Locate the cell with the specified text and output its [x, y] center coordinate. 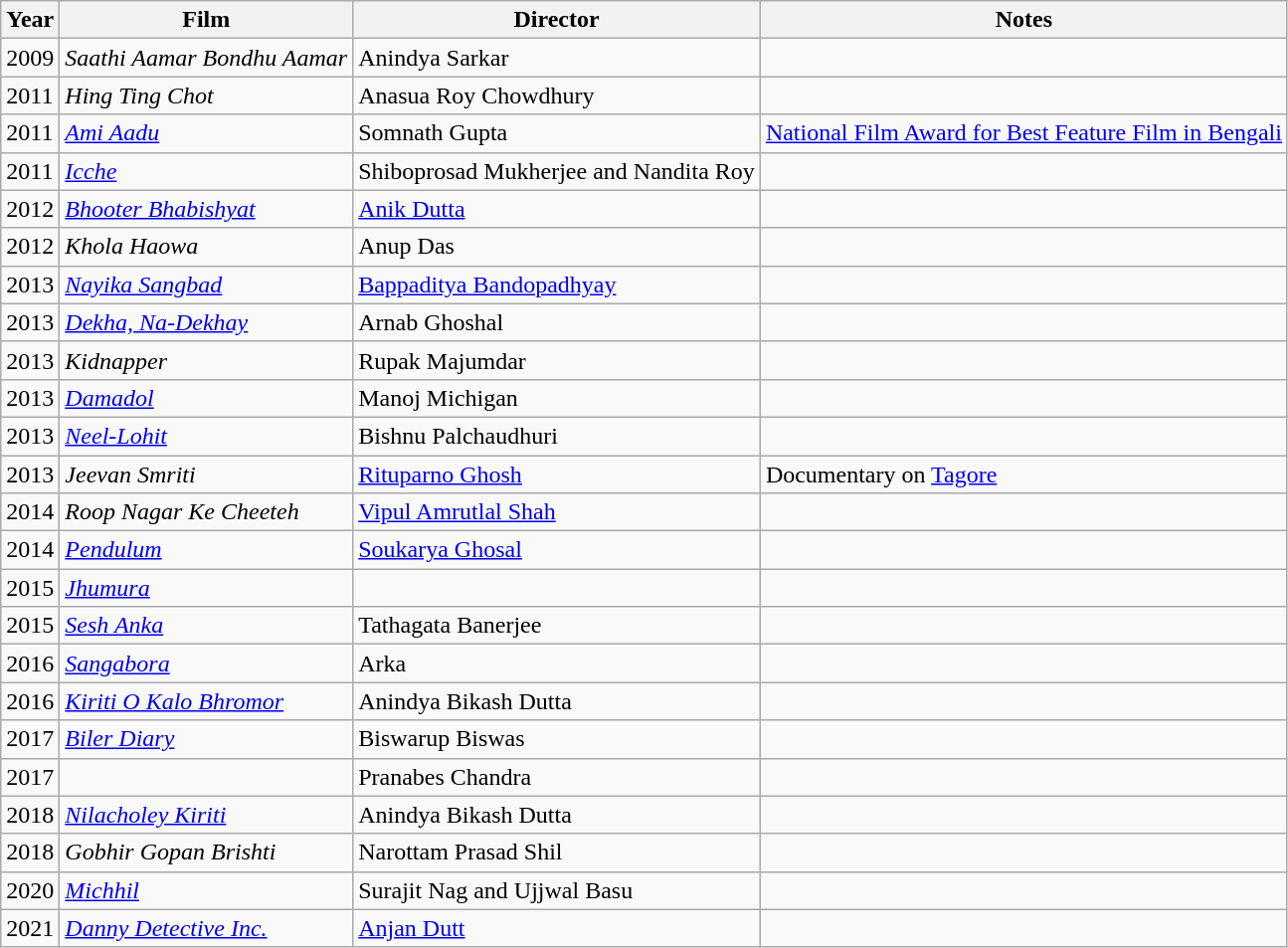
Arka [557, 664]
Hing Ting Chot [207, 95]
Bappaditya Bandopadhyay [557, 284]
Bishnu Palchaudhuri [557, 436]
Nayika Sangbad [207, 284]
Neel-Lohit [207, 436]
Director [557, 20]
Kiriti O Kalo Bhromor [207, 701]
2009 [30, 58]
2020 [30, 890]
Kidnapper [207, 360]
Jeevan Smriti [207, 474]
Rituparno Ghosh [557, 474]
Icche [207, 171]
Khola Haowa [207, 247]
Narottam Prasad Shil [557, 853]
Pendulum [207, 550]
Ami Aadu [207, 133]
Pranabes Chandra [557, 777]
Danny Detective Inc. [207, 928]
Gobhir Gopan Brishti [207, 853]
Damadol [207, 398]
2021 [30, 928]
Arnab Ghoshal [557, 322]
Roop Nagar Ke Cheeteh [207, 512]
Manoj Michigan [557, 398]
Rupak Majumdar [557, 360]
Anindya Sarkar [557, 58]
Vipul Amrutlal Shah [557, 512]
Documentary on Tagore [1023, 474]
Anjan Dutt [557, 928]
Notes [1023, 20]
Somnath Gupta [557, 133]
Year [30, 20]
Saathi Aamar Bondhu Aamar [207, 58]
Biler Diary [207, 739]
Dekha, Na-Dekhay [207, 322]
Anup Das [557, 247]
Bhooter Bhabishyat [207, 209]
Michhil [207, 890]
Film [207, 20]
Tathagata Banerjee [557, 626]
Anik Dutta [557, 209]
Shiboprosad Mukherjee and Nandita Roy [557, 171]
Biswarup Biswas [557, 739]
Sangabora [207, 664]
National Film Award for Best Feature Film in Bengali [1023, 133]
Nilacholey Kiriti [207, 815]
Anasua Roy Chowdhury [557, 95]
Sesh Anka [207, 626]
Surajit Nag and Ujjwal Basu [557, 890]
Soukarya Ghosal [557, 550]
Jhumura [207, 588]
